Extract the [X, Y] coordinate from the center of the cell holding the provided text.  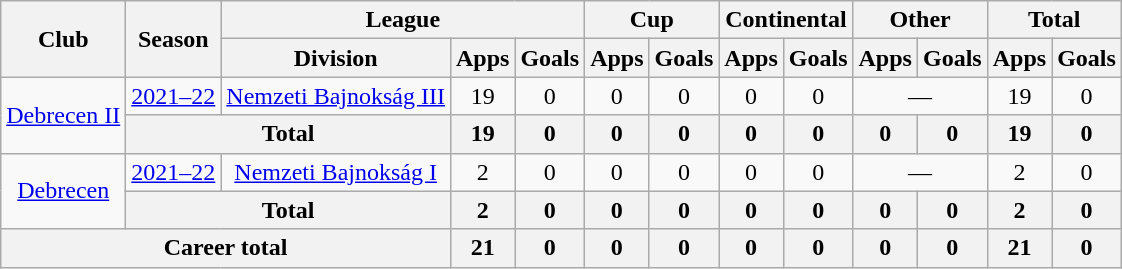
Nemzeti Bajnokság III [336, 96]
Debrecen II [64, 115]
Division [336, 58]
Debrecen [64, 191]
Career total [226, 248]
Continental [786, 20]
Other [920, 20]
Nemzeti Bajnokság I [336, 172]
Season [174, 39]
Cup [652, 20]
League [403, 20]
Club [64, 39]
